For the text-containing cell, return its midpoint in (x, y) coordinate format. 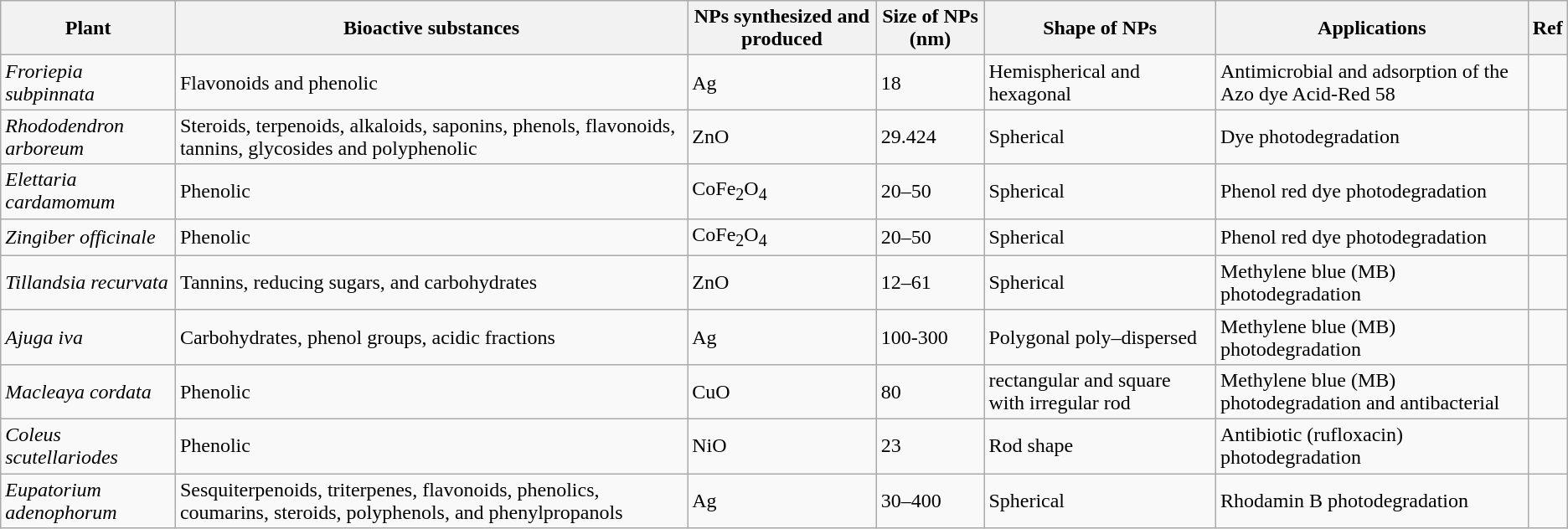
Carbohydrates, phenol groups, acidic fractions (431, 336)
Tillandsia recurvata (89, 283)
Antimicrobial and adsorption of the Azo dye Acid-Red 58 (1372, 82)
29.424 (930, 137)
Plant (89, 28)
Tannins, reducing sugars, and carbohydrates (431, 283)
30–400 (930, 501)
23 (930, 447)
Eupatorium adenophorum (89, 501)
80 (930, 392)
Coleus scutellariodes (89, 447)
Bioactive substances (431, 28)
Froriepia subpinnata (89, 82)
Rhododendron arboreum (89, 137)
NPs synthesized and produced (782, 28)
CuO (782, 392)
Macleaya cordata (89, 392)
Antibiotic (rufloxacin) photodegradation (1372, 447)
Hemispherical and hexagonal (1101, 82)
Ref (1548, 28)
Flavonoids and phenolic (431, 82)
Elettaria cardamomum (89, 191)
NiO (782, 447)
Rhodamin B photodegradation (1372, 501)
18 (930, 82)
100-300 (930, 336)
Dye photodegradation (1372, 137)
Steroids, terpenoids, alkaloids, saponins, phenols, flavonoids, tannins, glycosides and polyphenolic (431, 137)
Polygonal poly–dispersed (1101, 336)
rectangular and square with irregular rod (1101, 392)
Sesquiterpenoids, triterpenes, flavonoids, phenolics, coumarins, steroids, polyphenols, and phenylpropanols (431, 501)
Size of NPs (nm) (930, 28)
Shape of NPs (1101, 28)
Rod shape (1101, 447)
12–61 (930, 283)
Applications (1372, 28)
Zingiber officinale (89, 237)
Methylene blue (MB) photodegradation and antibacterial (1372, 392)
Ajuga iva (89, 336)
